Scan for the cell matching the given text and deliver its (x, y) coordinate at center. 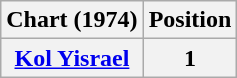
Chart (1974) (72, 20)
Position (190, 20)
Kol Yisrael (72, 58)
1 (190, 58)
